Pinpoint the cell where the given text exists, returning its (x, y) midpoint coordinate. 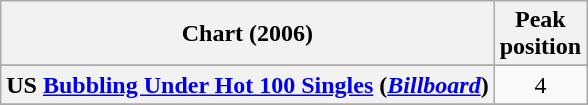
Peakposition (540, 34)
4 (540, 85)
US Bubbling Under Hot 100 Singles (Billboard) (248, 85)
Chart (2006) (248, 34)
